Locate the cell with the specified text and output its [X, Y] center coordinate. 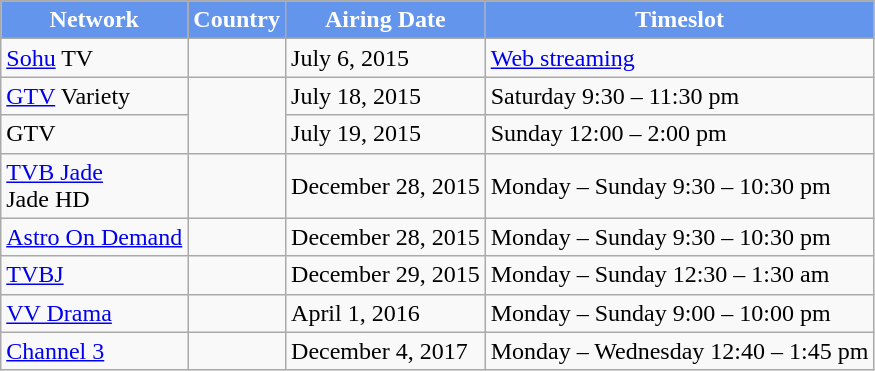
Channel 3 [94, 351]
Sunday 12:00 – 2:00 pm [680, 134]
Monday – Sunday 12:30 – 1:30 am [680, 275]
Network [94, 20]
GTV Variety [94, 96]
TVBJ [94, 275]
Sohu TV [94, 58]
Timeslot [680, 20]
Monday – Sunday 9:00 – 10:00 pm [680, 313]
Country [237, 20]
Web streaming [680, 58]
Monday – Wednesday 12:40 – 1:45 pm [680, 351]
December 4, 2017 [386, 351]
VV Drama [94, 313]
TVB JadeJade HD [94, 186]
July 6, 2015 [386, 58]
July 19, 2015 [386, 134]
December 29, 2015 [386, 275]
GTV [94, 134]
Saturday 9:30 – 11:30 pm [680, 96]
April 1, 2016 [386, 313]
Astro On Demand [94, 237]
July 18, 2015 [386, 96]
Airing Date [386, 20]
